Provide the (x, y) coordinate of the cell's center where the given text is located.  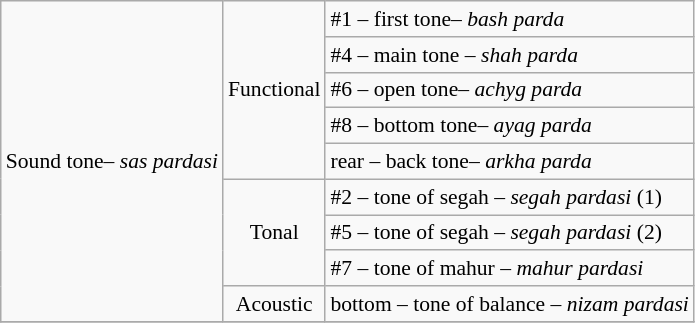
#2 – tone of segah – segah pardasi (1) (509, 197)
Sound tone– sas pardasi (112, 162)
rear – back tone– arkha parda (509, 162)
#1 – first tone– bash parda (509, 19)
#5 – tone of segah – segah pardasi (2) (509, 233)
#4 – main tone – shah parda (509, 55)
#7 – tone of mahur – mahur pardasi (509, 269)
#8 – bottom tone– ayag parda (509, 126)
Tonal (274, 232)
Acoustic (274, 304)
Functional (274, 90)
#6 – open tone– achyg parda (509, 90)
bottom – tone of balance – nizam pardasi (509, 304)
